Provide the [X, Y] coordinate of the cell's center where the given text is located.  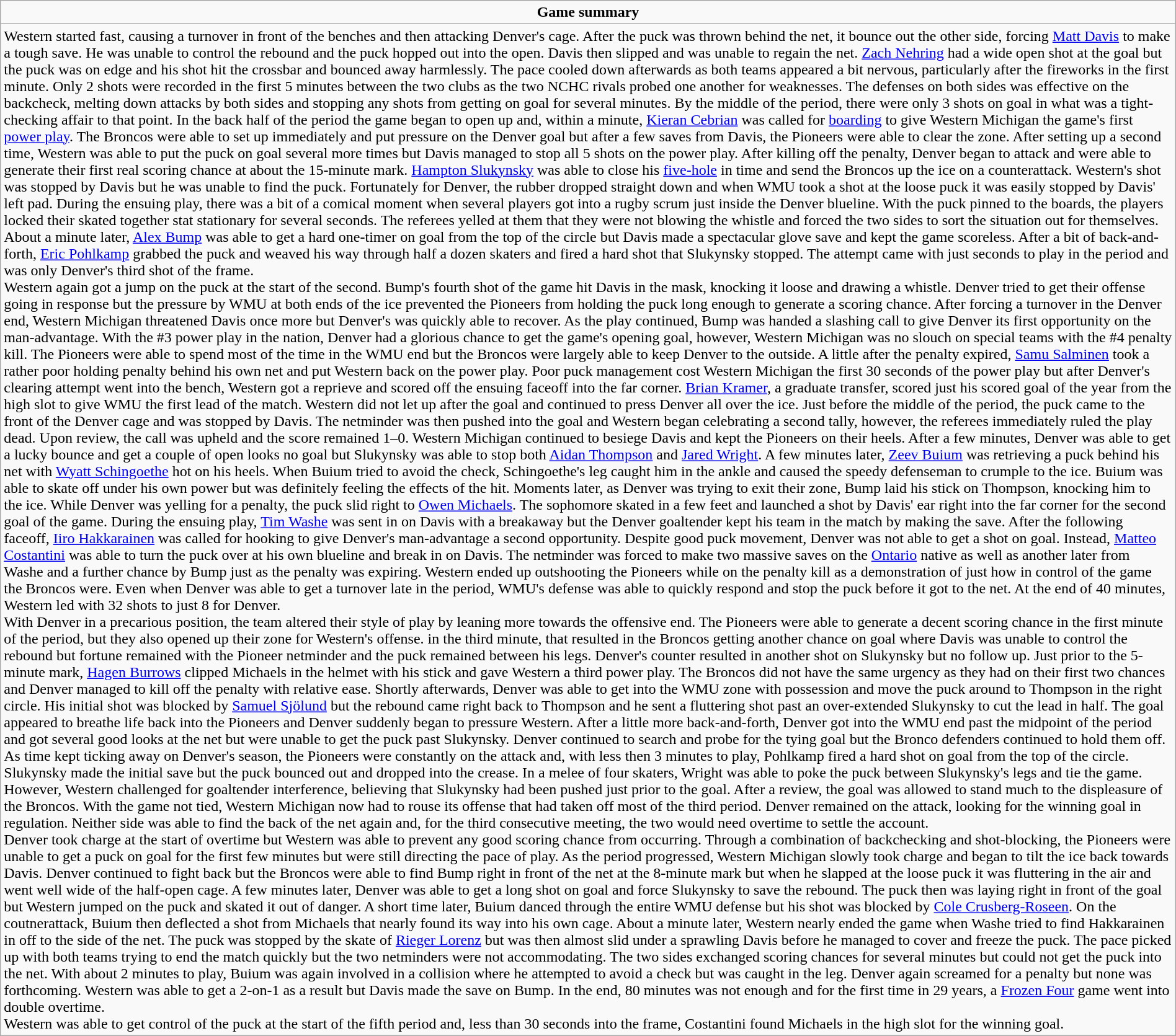
Game summary [588, 12]
